Detect which cell encompasses the target text, then output its [x, y] center coordinate. 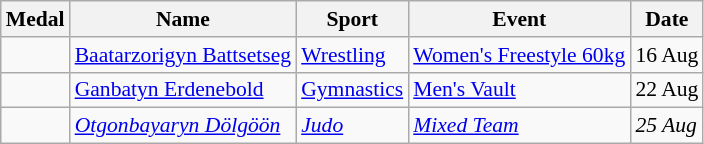
22 Aug [666, 90]
Event [519, 19]
Mixed Team [519, 126]
Women's Freestyle 60kg [519, 55]
Otgonbayaryn Dölgöön [184, 126]
25 Aug [666, 126]
Name [184, 19]
Sport [352, 19]
Ganbatyn Erdenebold [184, 90]
Medal [36, 19]
Gymnastics [352, 90]
16 Aug [666, 55]
Date [666, 19]
Baatarzorigyn Battsetseg [184, 55]
Wrestling [352, 55]
Judo [352, 126]
Men's Vault [519, 90]
